Detect which cell encompasses the target text, then output its (x, y) center coordinate. 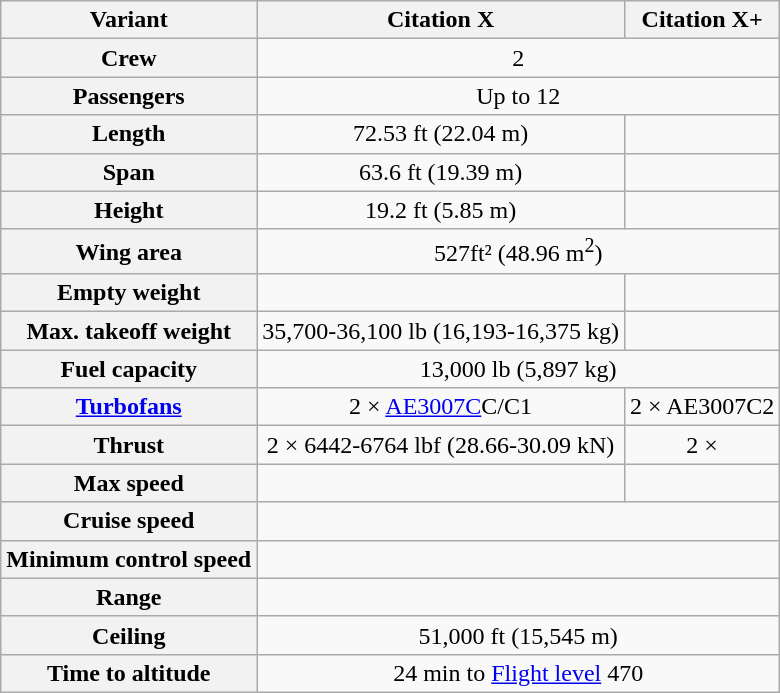
51,000 ft (15,545 m) (518, 635)
Max speed (129, 483)
72.53 ft (22.04 m) (441, 134)
35,700-36,100 lb (16,193-16,375 kg) (441, 331)
Range (129, 597)
Turbofans (129, 407)
527ft² (48.96 m2) (518, 252)
Citation X (441, 20)
Time to altitude (129, 673)
Ceiling (129, 635)
Up to 12 (518, 96)
Max. takeoff weight (129, 331)
2 × AE3007CC/C1 (441, 407)
2 × 6442-6764 lbf (28.66-30.09 kN) (441, 445)
Variant (129, 20)
63.6 ft (19.39 m) (441, 172)
2 × AE3007C2 (702, 407)
Thrust (129, 445)
Span (129, 172)
Passengers (129, 96)
13,000 lb (5,897 kg) (518, 369)
Crew (129, 58)
Height (129, 210)
Wing area (129, 252)
19.2 ft (5.85 m) (441, 210)
Empty weight (129, 293)
Citation X+ (702, 20)
Length (129, 134)
Minimum control speed (129, 559)
Fuel capacity (129, 369)
24 min to Flight level 470 (518, 673)
2 (518, 58)
Cruise speed (129, 521)
2 × (702, 445)
